Provide the [x, y] coordinate of the cell's center where the given text is located.  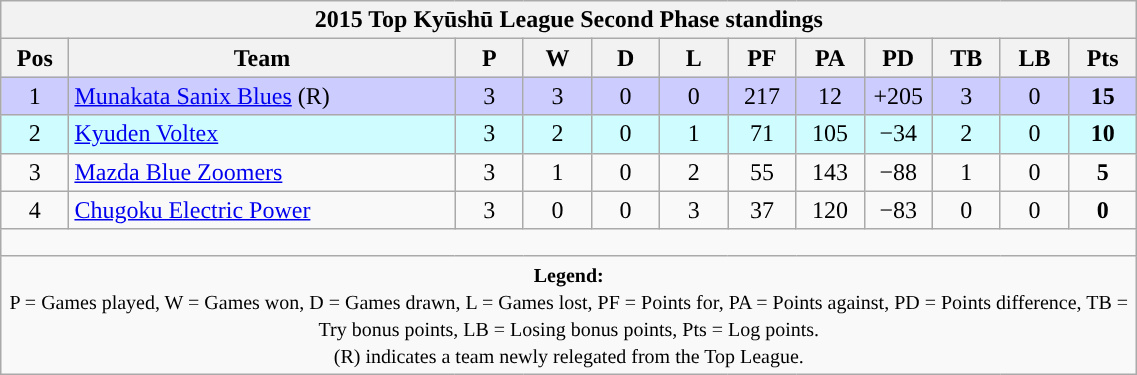
P [489, 58]
Pts [1103, 58]
12 [830, 96]
71 [762, 134]
Kyuden Voltex [262, 134]
55 [762, 172]
143 [830, 172]
2015 Top Kyūshū League Second Phase standings [569, 20]
PD [898, 58]
W [557, 58]
120 [830, 210]
TB [966, 58]
LB [1034, 58]
217 [762, 96]
4 [35, 210]
15 [1103, 96]
−83 [898, 210]
105 [830, 134]
Chugoku Electric Power [262, 210]
10 [1103, 134]
PF [762, 58]
D [625, 58]
37 [762, 210]
Mazda Blue Zoomers [262, 172]
Team [262, 58]
PA [830, 58]
−34 [898, 134]
5 [1103, 172]
−88 [898, 172]
+205 [898, 96]
L [694, 58]
Pos [35, 58]
Munakata Sanix Blues (R) [262, 96]
